Provide the (X, Y) coordinate of the cell's center where the given text is located.  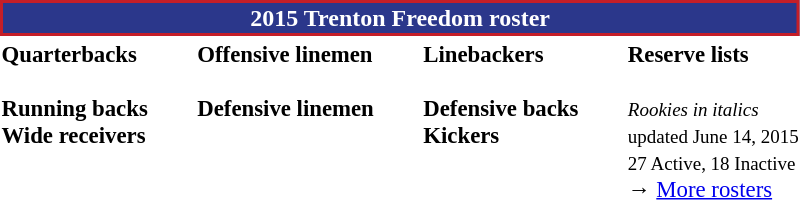
2015 Trenton Freedom roster (400, 18)
